Provide the (x, y) coordinate of the cell's center where the given text is located.  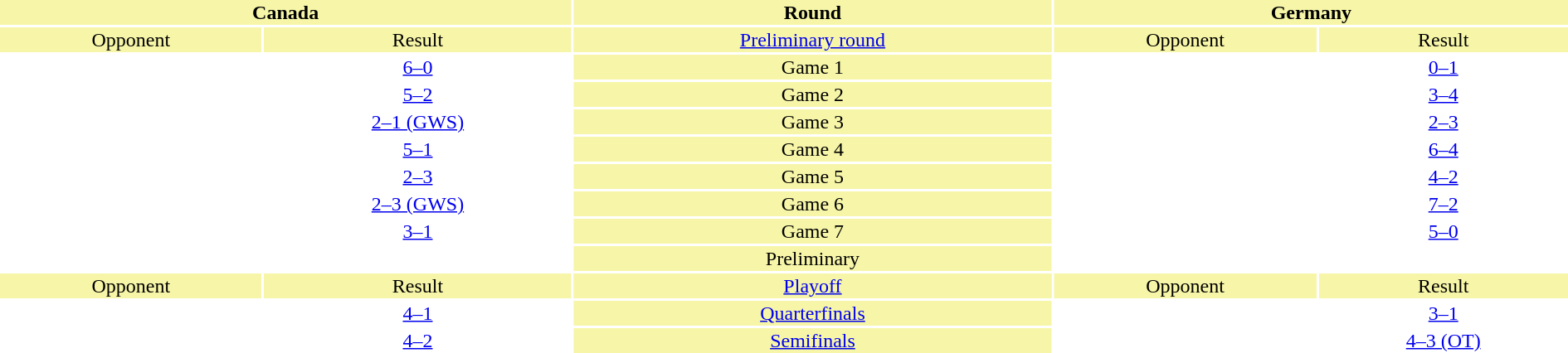
2–3 (GWS) (418, 204)
Game 4 (812, 149)
Game 5 (812, 176)
5–1 (418, 149)
6–4 (1444, 149)
Preliminary round (812, 40)
Game 6 (812, 204)
7–2 (1444, 204)
2–1 (GWS) (418, 122)
4–3 (OT) (1444, 341)
Germany (1311, 12)
Canada (285, 12)
Game 2 (812, 94)
6–0 (418, 67)
Semifinals (812, 341)
5–2 (418, 94)
Game 7 (812, 231)
Game 3 (812, 122)
0–1 (1444, 67)
4–1 (418, 313)
Playoff (812, 286)
3–4 (1444, 94)
Quarterfinals (812, 313)
5–0 (1444, 231)
Game 1 (812, 67)
Preliminary (812, 259)
Round (812, 12)
